Detect which cell encompasses the target text, then output its [x, y] center coordinate. 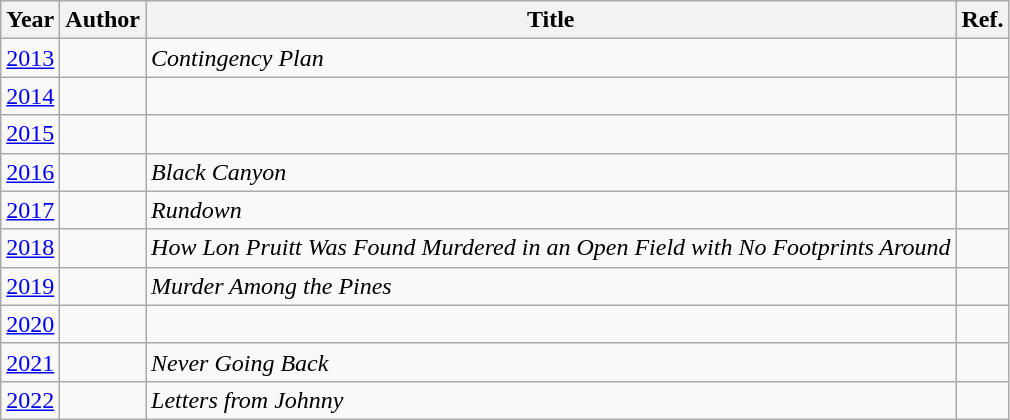
Author [103, 20]
Murder Among the Pines [551, 286]
Letters from Johnny [551, 400]
Contingency Plan [551, 58]
Never Going Back [551, 362]
2019 [30, 286]
How Lon Pruitt Was Found Murdered in an Open Field with No Footprints Around [551, 248]
Title [551, 20]
Year [30, 20]
2016 [30, 172]
2014 [30, 96]
Ref. [982, 20]
2018 [30, 248]
2013 [30, 58]
2017 [30, 210]
2022 [30, 400]
2015 [30, 134]
2020 [30, 324]
Rundown [551, 210]
Black Canyon [551, 172]
2021 [30, 362]
